Return [x, y] of the center of cell containing provided text 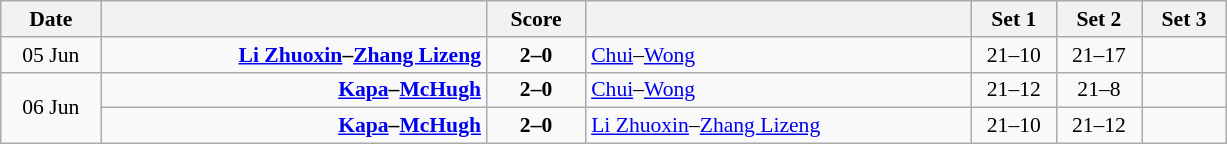
05 Jun [51, 55]
Score [536, 19]
21–8 [1098, 90]
Date [51, 19]
Set 3 [1184, 19]
06 Jun [51, 108]
Set 2 [1098, 19]
21–17 [1098, 55]
Set 1 [1014, 19]
